Scan for the cell matching the given text and deliver its (X, Y) coordinate at center. 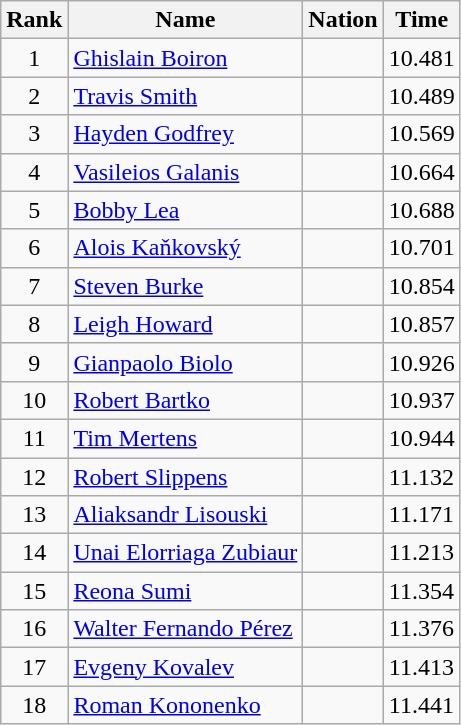
11.441 (422, 705)
Unai Elorriaga Zubiaur (186, 553)
16 (34, 629)
Nation (343, 20)
1 (34, 58)
11 (34, 438)
13 (34, 515)
Rank (34, 20)
Evgeny Kovalev (186, 667)
17 (34, 667)
9 (34, 362)
10.857 (422, 324)
12 (34, 477)
10 (34, 400)
11.171 (422, 515)
Travis Smith (186, 96)
8 (34, 324)
Gianpaolo Biolo (186, 362)
10.688 (422, 210)
Walter Fernando Pérez (186, 629)
Robert Bartko (186, 400)
4 (34, 172)
Robert Slippens (186, 477)
Tim Mertens (186, 438)
11.213 (422, 553)
Reona Sumi (186, 591)
11.354 (422, 591)
Roman Kononenko (186, 705)
15 (34, 591)
10.489 (422, 96)
11.132 (422, 477)
10.481 (422, 58)
Leigh Howard (186, 324)
14 (34, 553)
7 (34, 286)
5 (34, 210)
6 (34, 248)
Name (186, 20)
2 (34, 96)
Aliaksandr Lisouski (186, 515)
11.413 (422, 667)
10.854 (422, 286)
10.701 (422, 248)
10.569 (422, 134)
10.937 (422, 400)
Steven Burke (186, 286)
Time (422, 20)
3 (34, 134)
Vasileios Galanis (186, 172)
11.376 (422, 629)
10.664 (422, 172)
Hayden Godfrey (186, 134)
10.944 (422, 438)
18 (34, 705)
Ghislain Boiron (186, 58)
10.926 (422, 362)
Alois Kaňkovský (186, 248)
Bobby Lea (186, 210)
